Extract the [x, y] coordinate from the center of the cell holding the provided text.  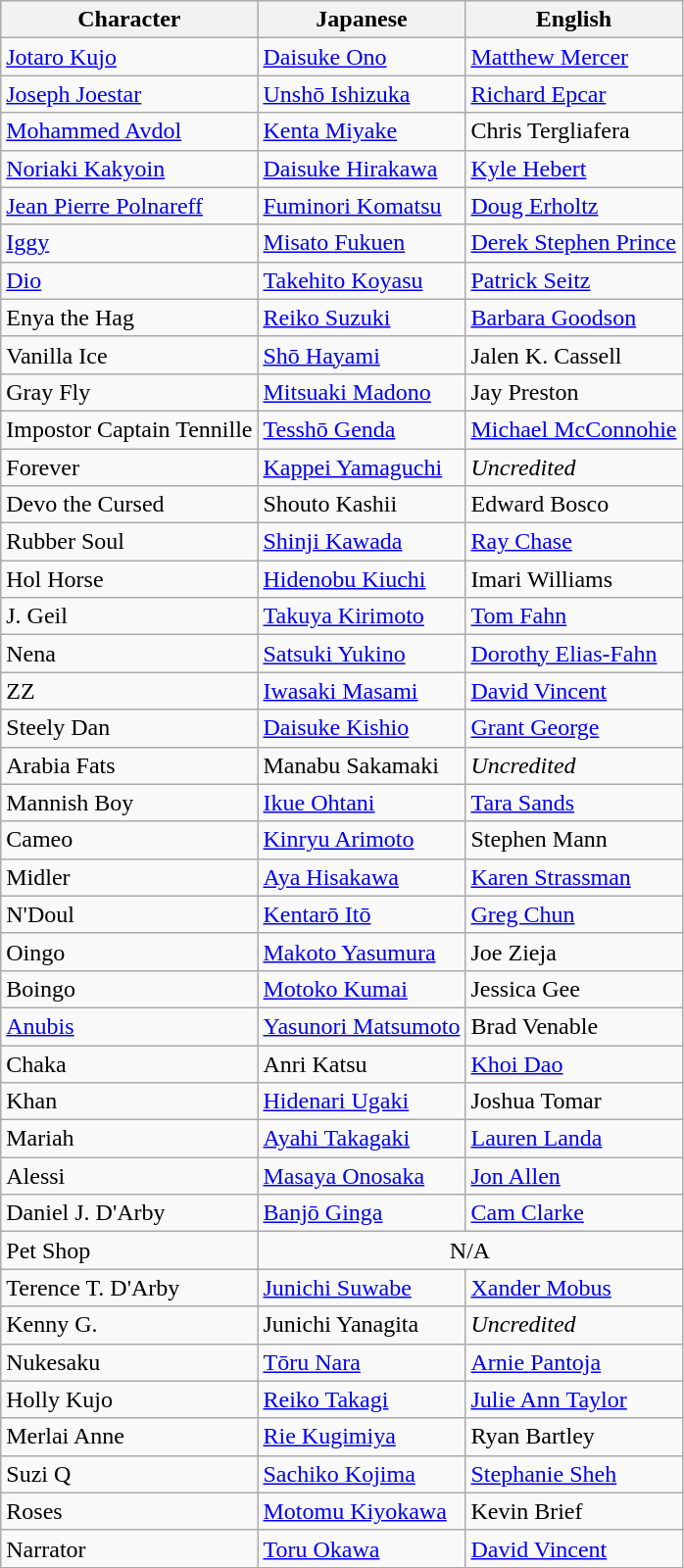
Patrick Seitz [574, 280]
Reiko Takagi [362, 1399]
Terence T. D'Arby [129, 1288]
Dorothy Elias-Fahn [574, 654]
Nukesaku [129, 1362]
Narrator [129, 1548]
Steely Dan [129, 728]
Boingo [129, 989]
Roses [129, 1511]
Khan [129, 1102]
Noriaki Kakyoin [129, 169]
Devo the Cursed [129, 505]
Iggy [129, 243]
Cameo [129, 840]
Manabu Sakamaki [362, 765]
Sachiko Kojima [362, 1474]
Khoi Dao [574, 1063]
Junichi Yanagita [362, 1325]
Daisuke Kishio [362, 728]
Jalen K. Cassell [574, 355]
Ray Chase [574, 542]
Dio [129, 280]
Cam Clarke [574, 1213]
Tom Fahn [574, 616]
Alessi [129, 1176]
Satsuki Yukino [362, 654]
Chris Tergliafera [574, 131]
Shouto Kashii [362, 505]
Imari Williams [574, 579]
Jay Preston [574, 392]
Jean Pierre Polnareff [129, 206]
Junichi Suwabe [362, 1288]
N/A [470, 1250]
ZZ [129, 691]
Edward Bosco [574, 505]
Kentarō Itō [362, 914]
Grant George [574, 728]
Julie Ann Taylor [574, 1399]
Kinryu Arimoto [362, 840]
Character [129, 20]
Derek Stephen Prince [574, 243]
Stephanie Sheh [574, 1474]
Tesshō Genda [362, 429]
Ayahi Takagaki [362, 1139]
Arnie Pantoja [574, 1362]
Suzi Q [129, 1474]
Takuya Kirimoto [362, 616]
Mitsuaki Madono [362, 392]
Takehito Koyasu [362, 280]
Lauren Landa [574, 1139]
Enya the Hag [129, 318]
Arabia Fats [129, 765]
Merlai Anne [129, 1437]
N'Doul [129, 914]
Barbara Goodson [574, 318]
Motomu Kiyokawa [362, 1511]
Daisuke Ono [362, 57]
Rubber Soul [129, 542]
Toru Okawa [362, 1548]
Masaya Onosaka [362, 1176]
Tōru Nara [362, 1362]
Nena [129, 654]
Pet Shop [129, 1250]
Misato Fukuen [362, 243]
Joshua Tomar [574, 1102]
Kappei Yamaguchi [362, 467]
Kyle Hebert [574, 169]
J. Geil [129, 616]
Richard Epcar [574, 94]
Brad Venable [574, 1026]
Jessica Gee [574, 989]
Hol Horse [129, 579]
Reiko Suzuki [362, 318]
Fuminori Komatsu [362, 206]
Oingo [129, 952]
Shinji Kawada [362, 542]
Karen Strassman [574, 877]
Hidenari Ugaki [362, 1102]
Anri Katsu [362, 1063]
Impostor Captain Tennille [129, 429]
Daisuke Hirakawa [362, 169]
Kenta Miyake [362, 131]
Rie Kugimiya [362, 1437]
Japanese [362, 20]
Forever [129, 467]
Gray Fly [129, 392]
Jon Allen [574, 1176]
Greg Chun [574, 914]
Unshō Ishizuka [362, 94]
Jotaro Kujo [129, 57]
Hidenobu Kiuchi [362, 579]
Midler [129, 877]
Aya Hisakawa [362, 877]
Ryan Bartley [574, 1437]
Kevin Brief [574, 1511]
Tara Sands [574, 803]
Iwasaki Masami [362, 691]
English [574, 20]
Vanilla Ice [129, 355]
Mohammed Avdol [129, 131]
Yasunori Matsumoto [362, 1026]
Daniel J. D'Arby [129, 1213]
Motoko Kumai [362, 989]
Shō Hayami [362, 355]
Joe Zieja [574, 952]
Mariah [129, 1139]
Michael McConnohie [574, 429]
Makoto Yasumura [362, 952]
Chaka [129, 1063]
Matthew Mercer [574, 57]
Joseph Joestar [129, 94]
Holly Kujo [129, 1399]
Banjō Ginga [362, 1213]
Mannish Boy [129, 803]
Anubis [129, 1026]
Kenny G. [129, 1325]
Stephen Mann [574, 840]
Xander Mobus [574, 1288]
Doug Erholtz [574, 206]
Ikue Ohtani [362, 803]
